Provide the [X, Y] coordinate of the cell's center where the given text is located.  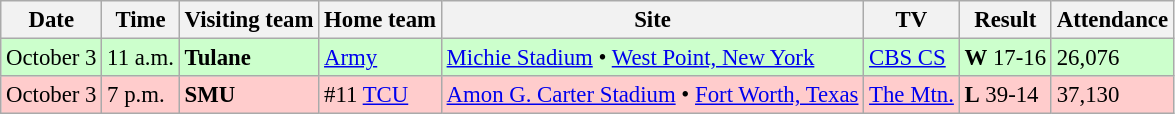
#11 TCU [380, 95]
TV [912, 20]
11 a.m. [140, 58]
Michie Stadium • West Point, New York [652, 58]
Attendance [1112, 20]
37,130 [1112, 95]
The Mtn. [912, 95]
CBS CS [912, 58]
Visiting team [248, 20]
7 p.m. [140, 95]
SMU [248, 95]
Army [380, 58]
Site [652, 20]
Time [140, 20]
26,076 [1112, 58]
Result [1005, 20]
Amon G. Carter Stadium • Fort Worth, Texas [652, 95]
Date [52, 20]
L 39-14 [1005, 95]
Home team [380, 20]
Tulane [248, 58]
W 17-16 [1005, 58]
